Find where the given text appears and provide that cell's center as (X, Y) coordinate. 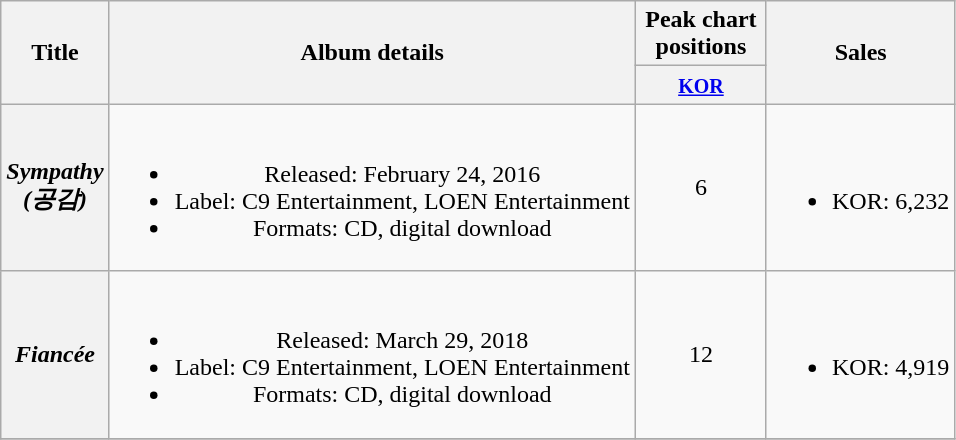
Peak chart positions (700, 34)
Album details (372, 52)
Sympathy(공감) (55, 188)
Fiancée (55, 354)
Sales (860, 52)
12 (700, 354)
KOR: 4,919 (860, 354)
6 (700, 188)
Released: March 29, 2018Label: C9 Entertainment, LOEN EntertainmentFormats: CD, digital download (372, 354)
Title (55, 52)
KOR (700, 85)
Released: February 24, 2016Label: C9 Entertainment, LOEN EntertainmentFormats: CD, digital download (372, 188)
KOR: 6,232 (860, 188)
